Detect which cell encompasses the target text, then output its [x, y] center coordinate. 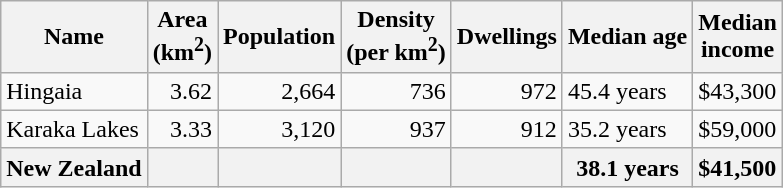
38.1 years [627, 167]
736 [396, 91]
45.4 years [627, 91]
Hingaia [74, 91]
Dwellings [506, 37]
$43,300 [738, 91]
972 [506, 91]
Population [280, 37]
912 [506, 129]
New Zealand [74, 167]
$59,000 [738, 129]
3.33 [182, 129]
3.62 [182, 91]
$41,500 [738, 167]
35.2 years [627, 129]
Median age [627, 37]
Density(per km2) [396, 37]
Medianincome [738, 37]
3,120 [280, 129]
Area(km2) [182, 37]
Name [74, 37]
Karaka Lakes [74, 129]
937 [396, 129]
2,664 [280, 91]
